Return the (X, Y) coordinate for the center point of the cell that contains the specified text.  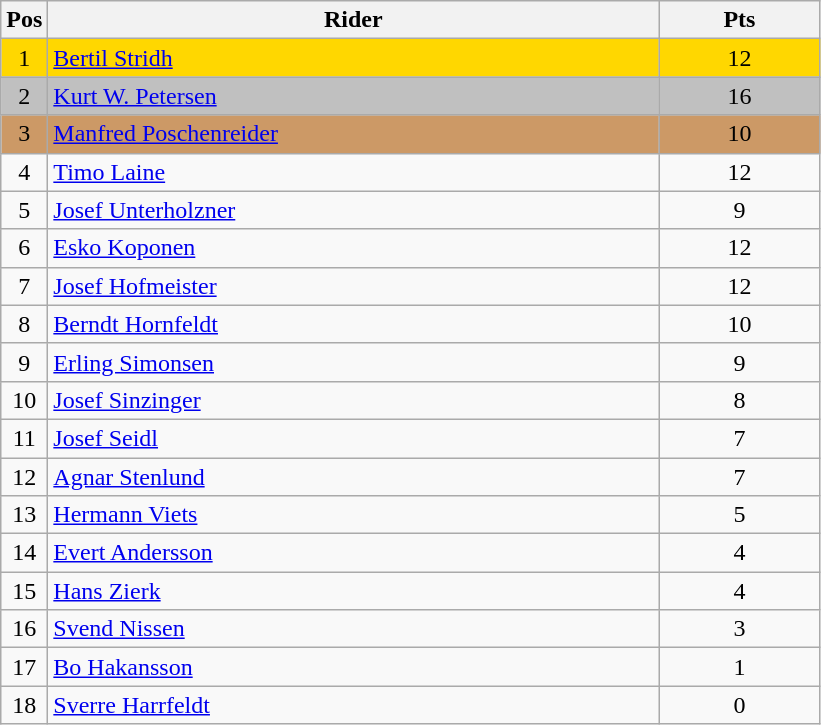
Josef Hofmeister (354, 286)
Josef Seidl (354, 438)
Josef Sinzinger (354, 400)
Bertil Stridh (354, 58)
Hermann Viets (354, 515)
13 (24, 515)
15 (24, 591)
14 (24, 553)
Pts (740, 20)
18 (24, 705)
2 (24, 96)
Timo Laine (354, 172)
Esko Koponen (354, 248)
0 (740, 705)
Hans Zierk (354, 591)
Agnar Stenlund (354, 477)
Berndt Hornfeldt (354, 324)
17 (24, 667)
Bo Hakansson (354, 667)
11 (24, 438)
Rider (354, 20)
Pos (24, 20)
Evert Andersson (354, 553)
Josef Unterholzner (354, 210)
Manfred Poschenreider (354, 134)
Erling Simonsen (354, 362)
Sverre Harrfeldt (354, 705)
Svend Nissen (354, 629)
Kurt W. Petersen (354, 96)
6 (24, 248)
